For the text-containing cell, return its midpoint in (x, y) coordinate format. 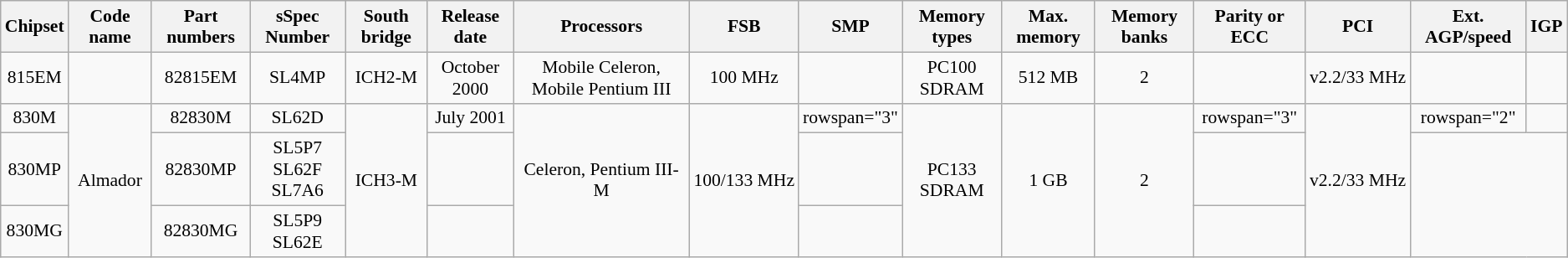
Processors (602, 27)
sSpec Number (298, 27)
ICH3-M (386, 179)
100/133 MHz (744, 179)
82830MG (201, 231)
IGP (1547, 27)
100 MHz (744, 77)
830MP (35, 169)
1 GB (1049, 179)
Chipset (35, 27)
SL4MP (298, 77)
PC133 SDRAM (952, 179)
Max. memory (1049, 27)
ICH2-M (386, 77)
815EM (35, 77)
SL5P9SL62E (298, 231)
82830MP (201, 169)
SMP (850, 27)
PCI (1358, 27)
830M (35, 118)
Code name (110, 27)
PC100 SDRAM (952, 77)
rowspan="2" (1468, 118)
512 MB (1049, 77)
SL5P7SL62FSL7A6 (298, 169)
Release date (470, 27)
Memory banks (1144, 27)
July 2001 (470, 118)
Mobile Celeron, Mobile Pentium III (602, 77)
Almador (110, 179)
Part numbers (201, 27)
82815EM (201, 77)
FSB (744, 27)
830MG (35, 231)
Parity or ECC (1249, 27)
October 2000 (470, 77)
Ext. AGP/speed (1468, 27)
Celeron, Pentium III-M (602, 179)
82830M (201, 118)
Memory types (952, 27)
South bridge (386, 27)
SL62D (298, 118)
